Return the [x, y] coordinate for the center point of the cell that contains the specified text.  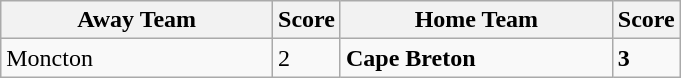
Cape Breton [476, 58]
2 [307, 58]
Moncton [137, 58]
Away Team [137, 20]
3 [646, 58]
Home Team [476, 20]
